Provide the [X, Y] coordinate of the cell's center where the given text is located.  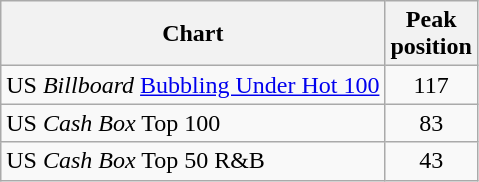
US Cash Box Top 100 [193, 123]
Chart [193, 34]
43 [431, 161]
117 [431, 85]
US Cash Box Top 50 R&B [193, 161]
US Billboard Bubbling Under Hot 100 [193, 85]
Peakposition [431, 34]
83 [431, 123]
